Determine the [x, y] coordinate at the center of the cell enclosing the given text.  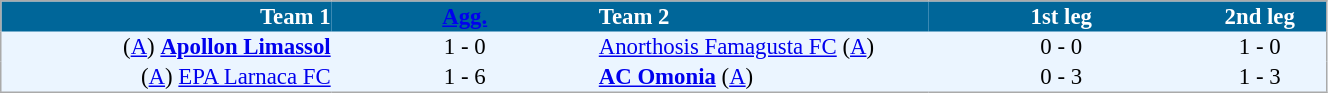
2nd leg [1260, 16]
AC Omonia (A) [762, 77]
Team 1 [166, 16]
(A) Apollon Limassol [166, 47]
Team 2 [762, 16]
Anorthosis Famagusta FC (A) [762, 47]
1 - 6 [464, 77]
0 - 0 [1062, 47]
1 - 3 [1260, 77]
0 - 3 [1062, 77]
Agg. [464, 16]
(A) EPA Larnaca FC [166, 77]
1st leg [1062, 16]
